Find where the given text appears and provide that cell's center as (x, y) coordinate. 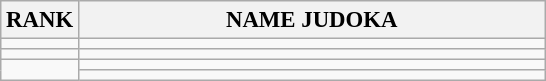
RANK (40, 20)
NAME JUDOKA (312, 20)
